Scan for the cell matching the given text and deliver its [x, y] coordinate at center. 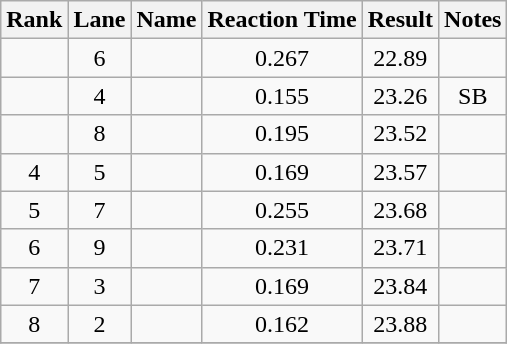
23.71 [400, 248]
0.267 [282, 58]
SB [473, 96]
23.52 [400, 134]
23.57 [400, 172]
23.84 [400, 286]
23.88 [400, 324]
23.68 [400, 210]
23.26 [400, 96]
3 [100, 286]
0.162 [282, 324]
Result [400, 20]
2 [100, 324]
9 [100, 248]
Rank [34, 20]
Name [166, 20]
0.195 [282, 134]
Lane [100, 20]
Reaction Time [282, 20]
0.155 [282, 96]
22.89 [400, 58]
0.255 [282, 210]
0.231 [282, 248]
Notes [473, 20]
